Determine the (X, Y) coordinate at the center of the cell enclosing the given text.  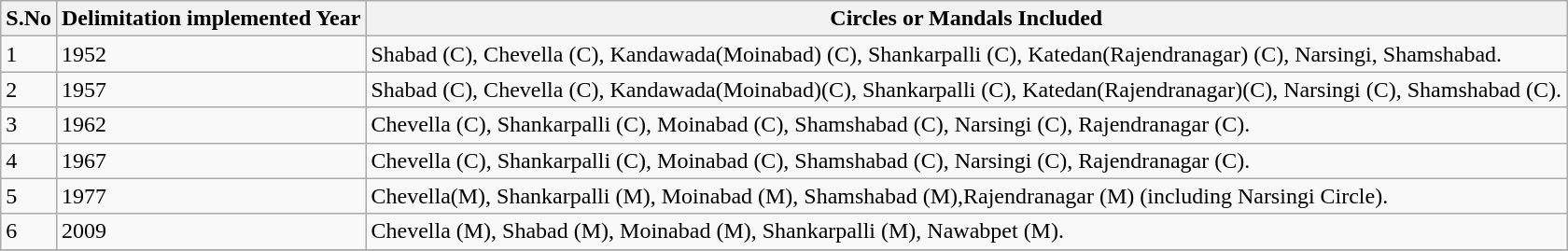
Chevella(M), Shankarpalli (M), Moinabad (M), Shamshabad (M),Rajendranagar (M) (including Narsingi Circle). (967, 196)
1 (29, 54)
1977 (211, 196)
3 (29, 125)
S.No (29, 19)
4 (29, 160)
Delimitation implemented Year (211, 19)
Chevella (M), Shabad (M), Moinabad (M), Shankarpalli (M), Nawabpet (M). (967, 231)
1962 (211, 125)
Shabad (C), Chevella (C), Kandawada(Moinabad) (C), Shankarpalli (C), Katedan(Rajendranagar) (C), Narsingi, Shamshabad. (967, 54)
2 (29, 90)
6 (29, 231)
2009 (211, 231)
5 (29, 196)
Circles or Mandals Included (967, 19)
1957 (211, 90)
1967 (211, 160)
Shabad (C), Chevella (C), Kandawada(Moinabad)(C), Shankarpalli (C), Katedan(Rajendranagar)(C), Narsingi (C), Shamshabad (C). (967, 90)
1952 (211, 54)
